Identify which cell holds the provided text, then report its (x, y) central coordinate. 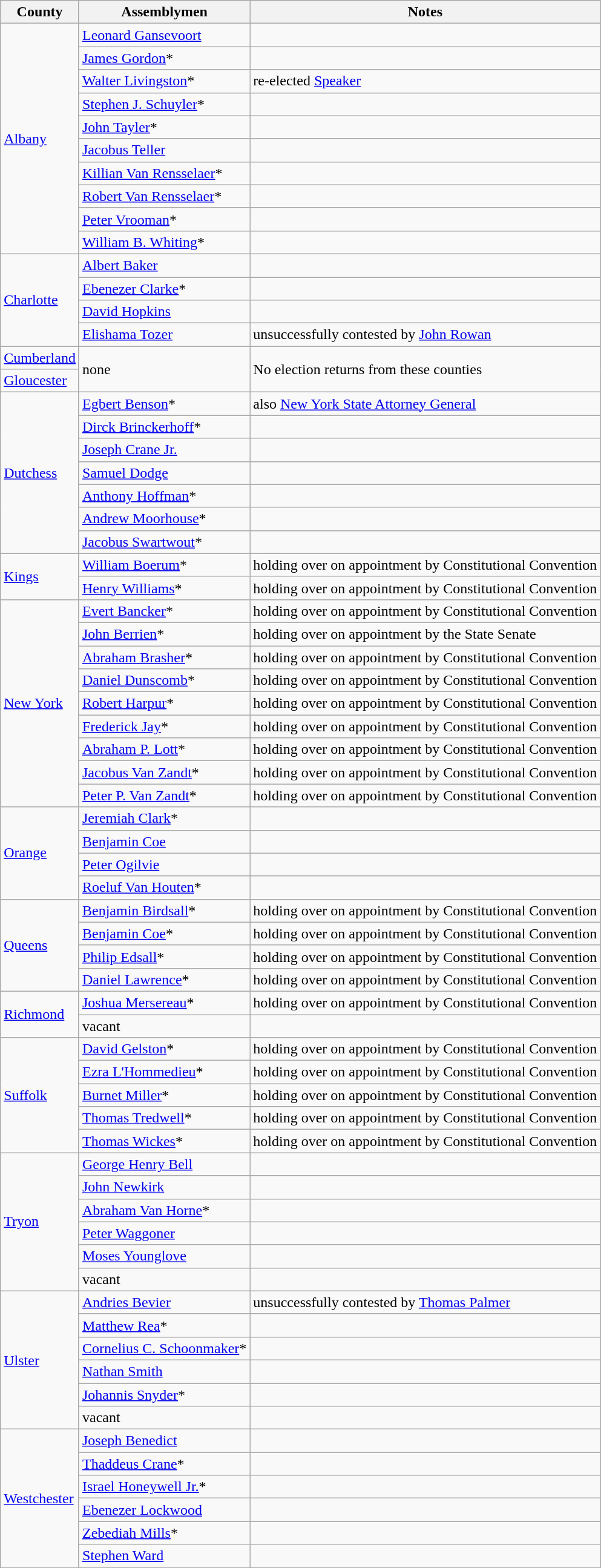
Roeluf Van Houten* (164, 888)
Thomas Tredwell* (164, 1118)
Joshua Mersereau* (164, 1003)
New York (40, 703)
Jacobus Van Zandt* (164, 772)
Dutchess (40, 473)
Ebenezer Lockwood (164, 1510)
Elishama Tozer (164, 335)
Peter P. Van Zandt* (164, 796)
Richmond (40, 1014)
none (164, 369)
Ulster (40, 1360)
Benjamin Coe (164, 842)
William B. Whiting* (164, 242)
Stephen Ward (164, 1556)
Peter Vrooman* (164, 219)
Queens (40, 945)
Assemblymen (164, 12)
Kings (40, 576)
Jeremiah Clark* (164, 819)
Nathan Smith (164, 1371)
Evert Bancker* (164, 611)
Albert Baker (164, 265)
Abraham P. Lott* (164, 749)
Jacobus Swartwout* (164, 542)
John Newkirk (164, 1187)
Joseph Crane Jr. (164, 450)
County (40, 12)
Orange (40, 853)
Andries Bevier (164, 1302)
Thaddeus Crane* (164, 1464)
Cornelius C. Schoonmaker* (164, 1348)
Cumberland (40, 358)
Gloucester (40, 381)
Peter Ogilvie (164, 865)
No election returns from these counties (425, 369)
Daniel Dunscomb* (164, 680)
Johannis Snyder* (164, 1394)
Henry Williams* (164, 588)
Charlotte (40, 300)
Philip Edsall* (164, 957)
holding over on appointment by the State Senate (425, 634)
David Hopkins (164, 312)
Leonard Gansevoort (164, 35)
Walter Livingston* (164, 81)
Samuel Dodge (164, 473)
Stephen J. Schuyler* (164, 104)
Killian Van Rensselaer* (164, 173)
Suffolk (40, 1095)
Moses Younglove (164, 1256)
David Gelston* (164, 1049)
Westchester (40, 1498)
Thomas Wickes* (164, 1141)
Benjamin Coe* (164, 934)
Abraham Van Horne* (164, 1210)
Joseph Benedict (164, 1441)
George Henry Bell (164, 1164)
James Gordon* (164, 58)
re-elected Speaker (425, 81)
unsuccessfully contested by Thomas Palmer (425, 1302)
Albany (40, 139)
John Tayler* (164, 127)
Anthony Hoffman* (164, 496)
unsuccessfully contested by John Rowan (425, 335)
Egbert Benson* (164, 404)
Zebediah Mills* (164, 1533)
also New York State Attorney General (425, 404)
John Berrien* (164, 634)
Frederick Jay* (164, 726)
Ebenezer Clarke* (164, 289)
Jacobus Teller (164, 150)
Dirck Brinckerhoff* (164, 427)
Andrew Moorhouse* (164, 519)
Tryon (40, 1222)
Israel Honeywell Jr.* (164, 1487)
Abraham Brasher* (164, 657)
Ezra L'Hommedieu* (164, 1072)
Burnet Miller* (164, 1095)
Robert Van Rensselaer* (164, 196)
Robert Harpur* (164, 703)
William Boerum* (164, 565)
Benjamin Birdsall* (164, 911)
Peter Waggoner (164, 1233)
Daniel Lawrence* (164, 980)
Matthew Rea* (164, 1325)
Notes (425, 12)
